Capture the cell that displays the provided text and extract its [x, y] central coordinate. 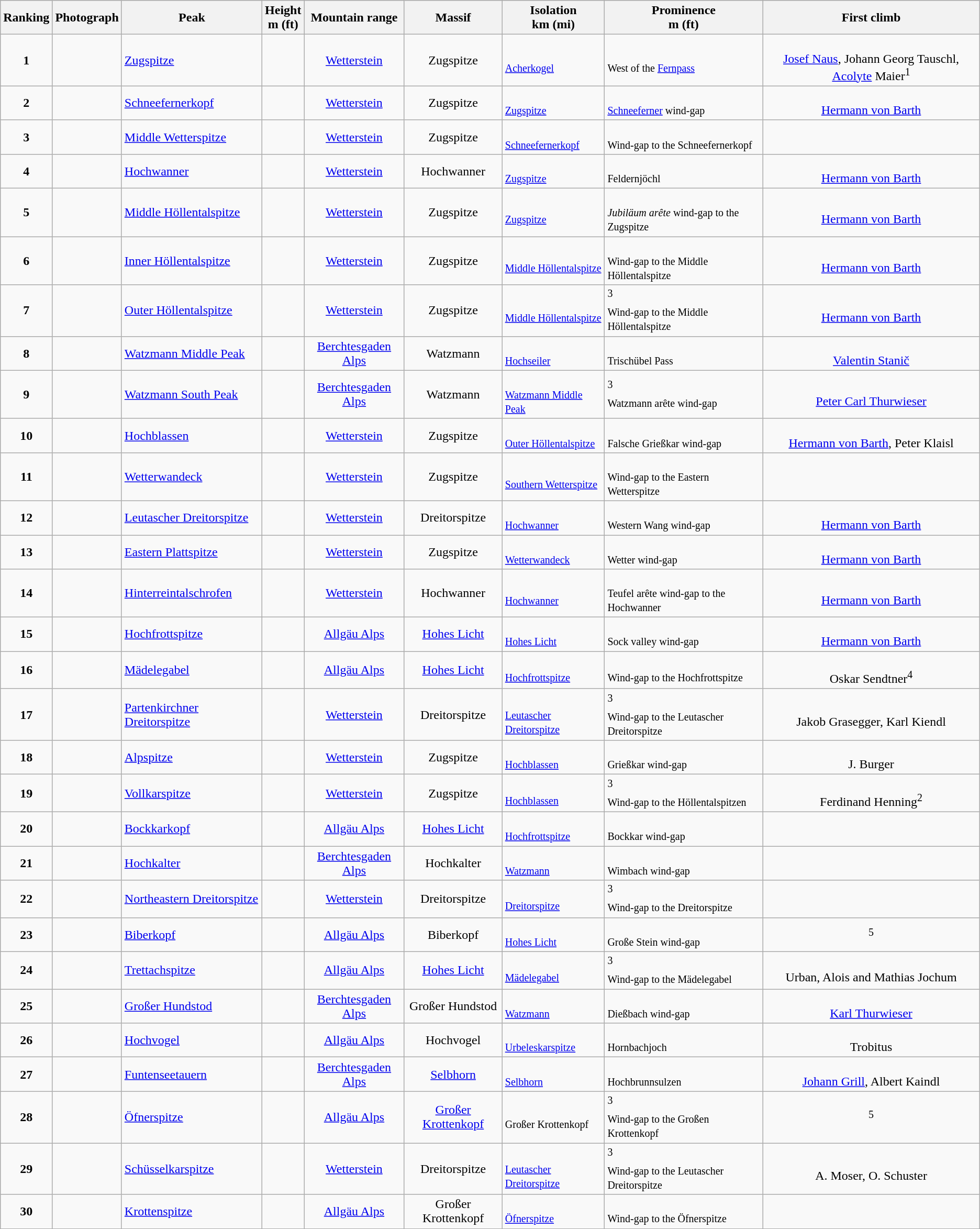
Oskar Sendtner4 [871, 670]
Trobitus [871, 1040]
20 [26, 828]
2 [26, 103]
Ferdinand Henning2 [871, 793]
25 [26, 1006]
Teufel arête wind-gap to the Hochwanner [684, 593]
12 [26, 517]
Western Wang wind-gap [684, 517]
Trischübel Pass [684, 353]
Middle Wetterspitze [192, 137]
Schneeferner wind-gap [684, 103]
3 Wind-gap to the Höllentalspitzen [684, 793]
West of the Fernpass [684, 61]
Hochseiler [553, 353]
Photograph [87, 18]
24 [26, 970]
Wind-gap to the Schneefernerkopf [684, 137]
Peak [192, 18]
6 [26, 261]
Isolation km (mi) [553, 18]
4 [26, 171]
7 [26, 311]
Height m (ft) [283, 18]
J. Burger [871, 757]
Watzmann South Peak [192, 394]
3 Watzmann arête wind-gap [684, 394]
3 [26, 137]
Alpspitze [192, 757]
Trettachspitze [192, 970]
Eastern Plattspitze [192, 552]
18 [26, 757]
Karl Thurwieser [871, 1006]
Jakob Grasegger, Karl Kiendl [871, 714]
Partenkirchner Dreitorspitze [192, 714]
Prominence m (ft) [684, 18]
15 [26, 635]
A. Moser, O. Schuster [871, 1169]
First climb [871, 18]
21 [26, 863]
13 [26, 552]
Vollkarspitze [192, 793]
Urbeleskarspitze [553, 1040]
3 Wind-gap to the Großen Krottenkopf [684, 1117]
Dießbach wind-gap [684, 1006]
Große Stein wind-gap [684, 934]
22 [26, 899]
27 [26, 1075]
3 Wind-gap to the Mädelegabel [684, 970]
Wind-gap to the Eastern Wetterspitze [684, 477]
29 [26, 1169]
Sock valley wind-gap [684, 635]
Bockkar wind-gap [684, 828]
Falsche Grießkar wind-gap [684, 436]
26 [26, 1040]
Peter Carl Thurwieser [871, 394]
9 [26, 394]
16 [26, 670]
Mountain range [354, 18]
17 [26, 714]
Northeastern Dreitorspitze [192, 899]
Hornbachjoch [684, 1040]
10 [26, 436]
Wetter wind-gap [684, 552]
28 [26, 1117]
30 [26, 1212]
Josef Naus, Johann Georg Tauschl, Acolyte Maier1 [871, 61]
Hermann von Barth, Peter Klaisl [871, 436]
19 [26, 793]
Ranking [26, 18]
Feldernjöchl [684, 171]
Wind-gap to the Middle Höllentalspitze [684, 261]
3 Wind-gap to the Middle Höllentalspitze [684, 311]
Johann Grill, Albert Kaindl [871, 1075]
14 [26, 593]
Massif [453, 18]
Hinterreintalschrofen [192, 593]
11 [26, 477]
Acherkogel [553, 61]
1 [26, 61]
Valentin Stanič [871, 353]
23 [26, 934]
Wimbach wind-gap [684, 863]
Jubiläum arête wind-gap to the Zugspitze [684, 213]
3 Wind-gap to the Dreitorspitze [684, 899]
Southern Wetterspitze [553, 477]
Hochbrunnsulzen [684, 1075]
Urban, Alois and Mathias Jochum [871, 970]
8 [26, 353]
Krottenspitze [192, 1212]
Grießkar wind-gap [684, 757]
Schüsselkarspitze [192, 1169]
Wind-gap to the Öfnerspitze [684, 1212]
Bockkarkopf [192, 828]
Funtenseetauern [192, 1075]
Wind-gap to the Hochfrottspitze [684, 670]
Inner Höllentalspitze [192, 261]
